Provide the (x, y) coordinate of the cell's center where the given text is located.  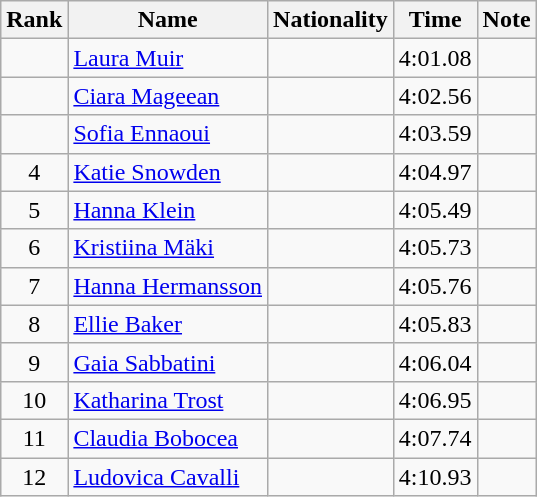
4:05.76 (435, 286)
4:06.04 (435, 362)
Kristiina Mäki (168, 248)
Laura Muir (168, 58)
4:05.49 (435, 210)
Hanna Hermansson (168, 286)
10 (34, 400)
4:01.08 (435, 58)
Note (506, 20)
Ludovica Cavalli (168, 477)
Ciara Mageean (168, 96)
Katharina Trost (168, 400)
4:10.93 (435, 477)
9 (34, 362)
Time (435, 20)
6 (34, 248)
4:05.83 (435, 324)
Name (168, 20)
Hanna Klein (168, 210)
4:05.73 (435, 248)
4:02.56 (435, 96)
12 (34, 477)
4:07.74 (435, 438)
Claudia Bobocea (168, 438)
8 (34, 324)
7 (34, 286)
4 (34, 172)
4:04.97 (435, 172)
4:06.95 (435, 400)
Katie Snowden (168, 172)
Nationality (331, 20)
4:03.59 (435, 134)
Sofia Ennaoui (168, 134)
Gaia Sabbatini (168, 362)
Rank (34, 20)
11 (34, 438)
Ellie Baker (168, 324)
5 (34, 210)
